For the text-containing cell, return its midpoint in (X, Y) coordinate format. 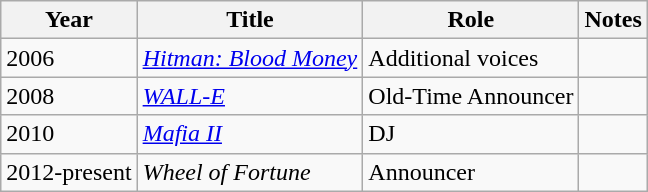
Role (471, 20)
Title (250, 20)
Notes (613, 20)
Mafia II (250, 134)
Hitman: Blood Money (250, 58)
DJ (471, 134)
WALL-E (250, 96)
Announcer (471, 172)
Old-Time Announcer (471, 96)
Wheel of Fortune (250, 172)
2012-present (69, 172)
2010 (69, 134)
Year (69, 20)
2008 (69, 96)
2006 (69, 58)
Additional voices (471, 58)
